Output the [x, y] coordinate of the center of the cell containing the given text.  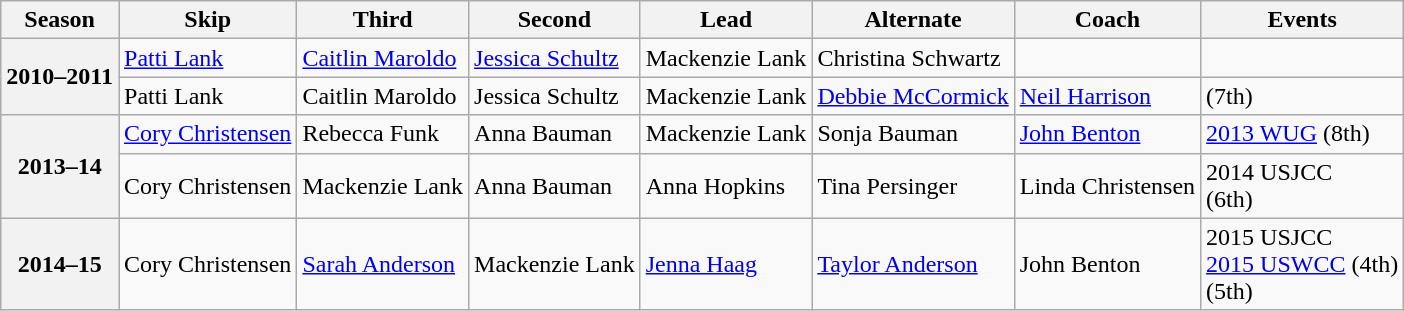
(7th) [1302, 96]
Anna Hopkins [726, 186]
Sarah Anderson [383, 264]
Lead [726, 20]
Sonja Bauman [913, 134]
Third [383, 20]
Christina Schwartz [913, 58]
Debbie McCormick [913, 96]
Coach [1107, 20]
Alternate [913, 20]
2014–15 [60, 264]
2010–2011 [60, 77]
Neil Harrison [1107, 96]
Rebecca Funk [383, 134]
Second [555, 20]
Tina Persinger [913, 186]
2014 USJCC (6th) [1302, 186]
Skip [207, 20]
2013 WUG (8th) [1302, 134]
Linda Christensen [1107, 186]
2015 USJCC 2015 USWCC (4th) (5th) [1302, 264]
Jenna Haag [726, 264]
Taylor Anderson [913, 264]
2013–14 [60, 166]
Season [60, 20]
Events [1302, 20]
